Locate the cell with the specified text and output its [X, Y] center coordinate. 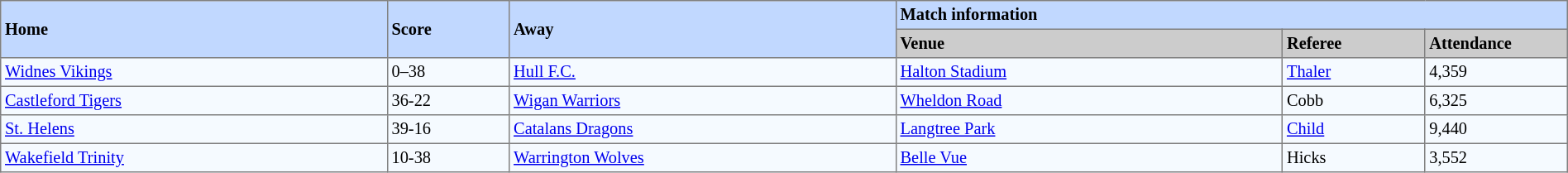
Thaler [1354, 72]
Cobb [1354, 100]
Away [703, 30]
Belle Vue [1088, 157]
Warrington Wolves [703, 157]
Referee [1354, 43]
Widnes Vikings [194, 72]
0–38 [448, 72]
10-38 [448, 157]
3,552 [1496, 157]
Score [448, 30]
Venue [1088, 43]
St. Helens [194, 129]
Child [1354, 129]
Wakefield Trinity [194, 157]
6,325 [1496, 100]
Catalans Dragons [703, 129]
Halton Stadium [1088, 72]
Attendance [1496, 43]
Langtree Park [1088, 129]
Wheldon Road [1088, 100]
Match information [1231, 15]
9,440 [1496, 129]
Home [194, 30]
Hicks [1354, 157]
4,359 [1496, 72]
39-16 [448, 129]
36-22 [448, 100]
Wigan Warriors [703, 100]
Castleford Tigers [194, 100]
Hull F.C. [703, 72]
